For the text-containing cell, return its midpoint in (x, y) coordinate format. 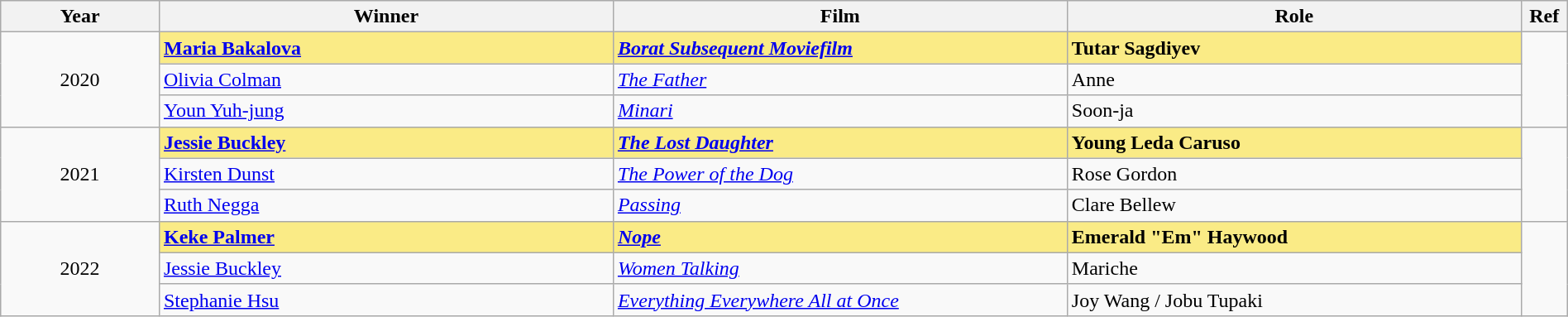
Tutar Sagdiyev (1293, 48)
Joy Wang / Jobu Tupaki (1293, 300)
Minari (840, 111)
Role (1293, 17)
Anne (1293, 79)
Ruth Negga (385, 205)
Rose Gordon (1293, 174)
Olivia Colman (385, 79)
2020 (80, 79)
Youn Yuh-jung (385, 111)
Kirsten Dunst (385, 174)
Stephanie Hsu (385, 300)
2021 (80, 174)
The Father (840, 79)
Soon-ja (1293, 111)
Winner (385, 17)
Borat Subsequent Moviefilm (840, 48)
The Power of the Dog (840, 174)
Clare Bellew (1293, 205)
Emerald "Em" Haywood (1293, 237)
Ref (1544, 17)
Passing (840, 205)
2022 (80, 268)
Women Talking (840, 268)
Everything Everywhere All at Once (840, 300)
Young Leda Caruso (1293, 142)
Year (80, 17)
The Lost Daughter (840, 142)
Mariche (1293, 268)
Maria Bakalova (385, 48)
Keke Palmer (385, 237)
Film (840, 17)
Nope (840, 237)
